Output the [X, Y] coordinate of the center of the cell containing the given text.  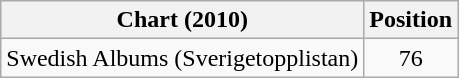
Position [411, 20]
76 [411, 58]
Swedish Albums (Sverigetopplistan) [182, 58]
Chart (2010) [182, 20]
